From the cell containing the given text, extract its center point as [x, y] coordinate. 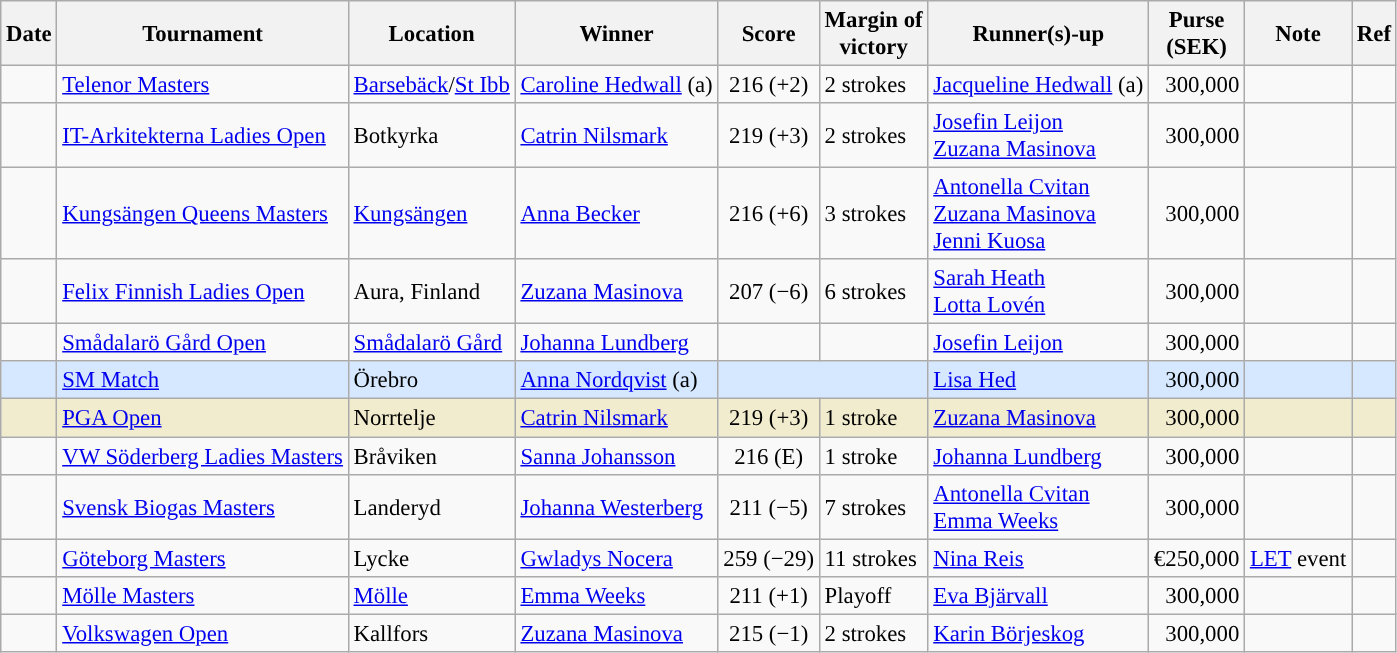
3 strokes [874, 214]
216 (E) [768, 456]
Purse(SEK) [1197, 34]
Svensk Biogas Masters [202, 506]
Caroline Hedwall (a) [616, 85]
Johanna Westerberg [616, 506]
Norrtelje [432, 418]
7 strokes [874, 506]
Antonella Cvitan Emma Weeks [1038, 506]
Josefin Leijon [1038, 343]
Kungsängen Queens Masters [202, 214]
11 strokes [874, 558]
Runner(s)-up [1038, 34]
Mölle [432, 595]
Aura, Finland [432, 292]
Mölle Masters [202, 595]
Barsebäck/St Ibb [432, 85]
Anna Becker [616, 214]
Note [1298, 34]
VW Söderberg Ladies Masters [202, 456]
Date [29, 34]
Göteborg Masters [202, 558]
Smådalarö Gård [432, 343]
6 strokes [874, 292]
Lisa Hed [1038, 381]
Karin Börjeskog [1038, 633]
Jacqueline Hedwall (a) [1038, 85]
Kungsängen [432, 214]
Volkswagen Open [202, 633]
IT-Arkitekterna Ladies Open [202, 136]
Playoff [874, 595]
Margin ofvictory [874, 34]
259 (−29) [768, 558]
Lycke [432, 558]
PGA Open [202, 418]
215 (−1) [768, 633]
Tournament [202, 34]
Eva Bjärvall [1038, 595]
Felix Finnish Ladies Open [202, 292]
Ref [1374, 34]
216 (+6) [768, 214]
Sarah Heath Lotta Lovén [1038, 292]
Bråviken [432, 456]
Landeryd [432, 506]
Örebro [432, 381]
Kallfors [432, 633]
LET event [1298, 558]
216 (+2) [768, 85]
Telenor Masters [202, 85]
€250,000 [1197, 558]
211 (−5) [768, 506]
Josefin Leijon Zuzana Masinova [1038, 136]
211 (+1) [768, 595]
Gwladys Nocera [616, 558]
207 (−6) [768, 292]
Winner [616, 34]
Botkyrka [432, 136]
Antonella Cvitan Zuzana Masinova Jenni Kuosa [1038, 214]
Location [432, 34]
Nina Reis [1038, 558]
Sanna Johansson [616, 456]
Emma Weeks [616, 595]
Score [768, 34]
Smådalarö Gård Open [202, 343]
SM Match [202, 381]
Anna Nordqvist (a) [616, 381]
